Determine the (X, Y) coordinate at the center of the cell enclosing the given text.  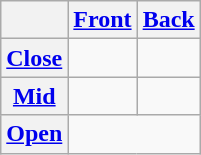
Open (34, 134)
Front (102, 20)
Back (168, 20)
Mid (34, 96)
Close (34, 58)
